Pinpoint the cell where the given text exists, returning its [X, Y] midpoint coordinate. 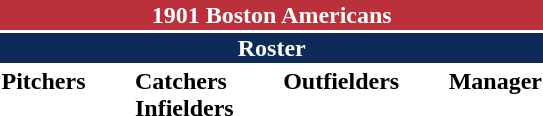
Roster [272, 48]
1901 Boston Americans [272, 15]
